Capture the cell that displays the provided text and extract its [x, y] central coordinate. 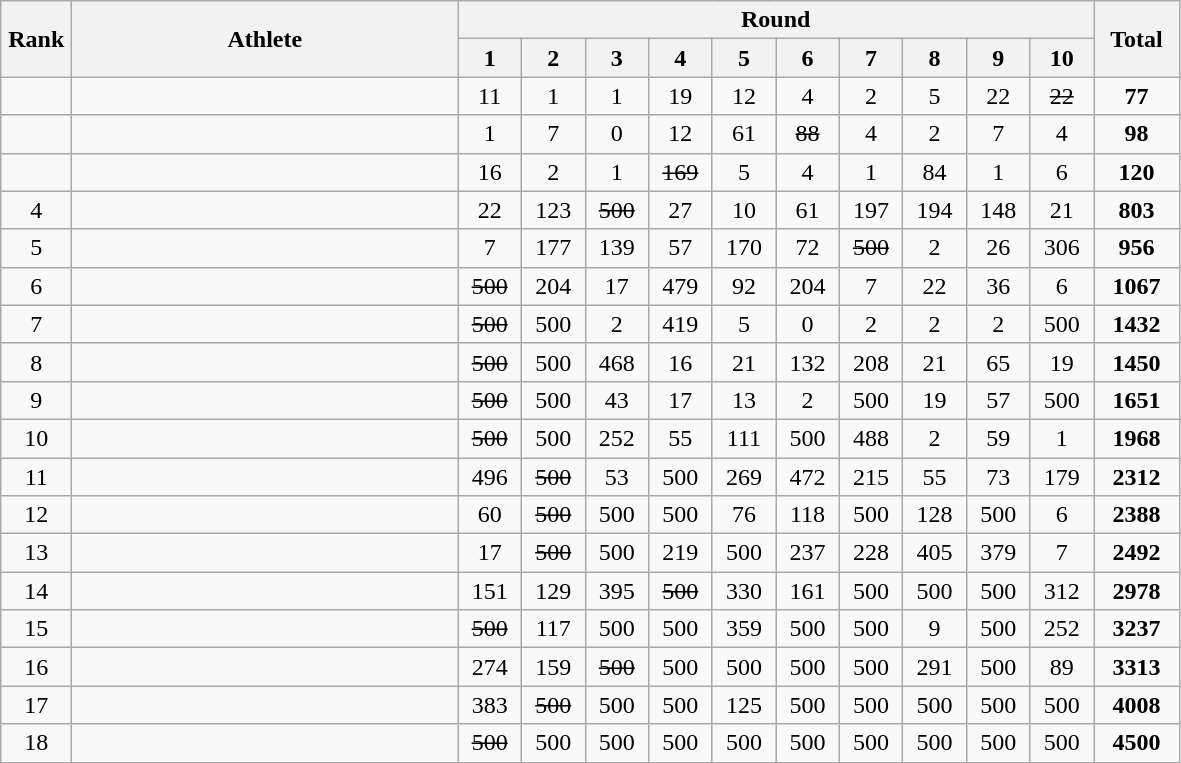
169 [681, 172]
89 [1062, 667]
120 [1137, 172]
2978 [1137, 591]
306 [1062, 248]
419 [681, 324]
59 [998, 438]
179 [1062, 477]
3237 [1137, 629]
177 [553, 248]
77 [1137, 96]
Total [1137, 39]
1651 [1137, 400]
488 [871, 438]
14 [36, 591]
84 [935, 172]
1968 [1137, 438]
60 [490, 515]
Rank [36, 39]
194 [935, 210]
312 [1062, 591]
18 [36, 743]
125 [744, 705]
118 [808, 515]
208 [871, 362]
479 [681, 286]
215 [871, 477]
2492 [1137, 553]
379 [998, 553]
405 [935, 553]
98 [1137, 134]
72 [808, 248]
383 [490, 705]
123 [553, 210]
1067 [1137, 286]
65 [998, 362]
395 [617, 591]
219 [681, 553]
468 [617, 362]
36 [998, 286]
1432 [1137, 324]
132 [808, 362]
139 [617, 248]
88 [808, 134]
228 [871, 553]
27 [681, 210]
161 [808, 591]
496 [490, 477]
237 [808, 553]
330 [744, 591]
151 [490, 591]
159 [553, 667]
197 [871, 210]
Round [776, 20]
4500 [1137, 743]
Athlete [265, 39]
170 [744, 248]
117 [553, 629]
15 [36, 629]
76 [744, 515]
73 [998, 477]
43 [617, 400]
53 [617, 477]
1450 [1137, 362]
26 [998, 248]
274 [490, 667]
148 [998, 210]
111 [744, 438]
956 [1137, 248]
291 [935, 667]
3313 [1137, 667]
3 [617, 58]
2312 [1137, 477]
4008 [1137, 705]
129 [553, 591]
359 [744, 629]
803 [1137, 210]
269 [744, 477]
472 [808, 477]
2388 [1137, 515]
92 [744, 286]
128 [935, 515]
